Output the (x, y) coordinate of the center of the cell containing the given text.  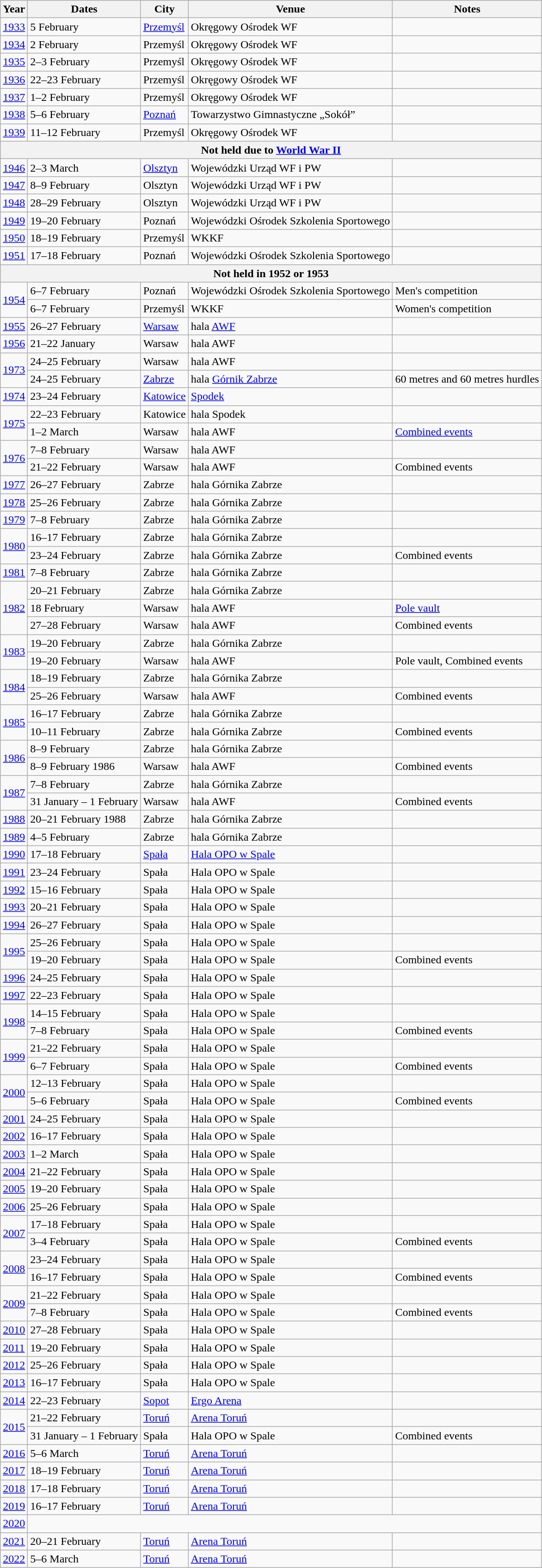
hala Spodek (290, 414)
2002 (14, 1136)
1948 (14, 203)
2–3 March (84, 167)
2001 (14, 1119)
1954 (14, 300)
Dates (84, 9)
1950 (14, 238)
Year (14, 9)
1987 (14, 793)
2015 (14, 1427)
1986 (14, 757)
1994 (14, 925)
2000 (14, 1092)
2022 (14, 1559)
2013 (14, 1383)
1947 (14, 185)
1999 (14, 1057)
1979 (14, 520)
1–2 February (84, 97)
2011 (14, 1348)
2–3 February (84, 62)
Spodek (290, 397)
1988 (14, 819)
1956 (14, 344)
1934 (14, 44)
1992 (14, 890)
10–11 February (84, 731)
hala Górnik Zabrze (290, 379)
1946 (14, 167)
3–4 February (84, 1242)
2006 (14, 1207)
2017 (14, 1471)
Pole vault, Combined events (467, 661)
1980 (14, 546)
1976 (14, 458)
1978 (14, 502)
28–29 February (84, 203)
Not held due to World War II (271, 150)
1955 (14, 326)
2020 (14, 1524)
4–5 February (84, 837)
60 metres and 60 metres hurdles (467, 379)
1935 (14, 62)
2010 (14, 1330)
Towarzystwo Gimnastyczne „Sokół” (290, 115)
1996 (14, 978)
1990 (14, 855)
2012 (14, 1365)
Ergo Arena (290, 1401)
14–15 February (84, 1013)
1981 (14, 573)
2005 (14, 1189)
1951 (14, 256)
1985 (14, 722)
1939 (14, 132)
Venue (290, 9)
1975 (14, 423)
Pole vault (467, 608)
1993 (14, 907)
8–9 February 1986 (84, 766)
2021 (14, 1541)
2004 (14, 1171)
5 February (84, 27)
2009 (14, 1303)
Not held in 1952 or 1953 (271, 273)
1995 (14, 951)
Men's competition (467, 291)
2016 (14, 1453)
20–21 February 1988 (84, 819)
11–12 February (84, 132)
2014 (14, 1401)
18 February (84, 608)
1982 (14, 608)
1989 (14, 837)
1984 (14, 687)
1991 (14, 872)
Women's competition (467, 309)
1997 (14, 995)
2 February (84, 44)
1936 (14, 80)
2008 (14, 1268)
Notes (467, 9)
15–16 February (84, 890)
2019 (14, 1506)
21–22 January (84, 344)
1977 (14, 484)
Sopot (165, 1401)
2003 (14, 1154)
1938 (14, 115)
1949 (14, 221)
1983 (14, 652)
1937 (14, 97)
2007 (14, 1233)
City (165, 9)
1973 (14, 370)
1998 (14, 1022)
1974 (14, 397)
12–13 February (84, 1084)
2018 (14, 1488)
1933 (14, 27)
